Determine the [x, y] coordinate at the center of the cell enclosing the given text.  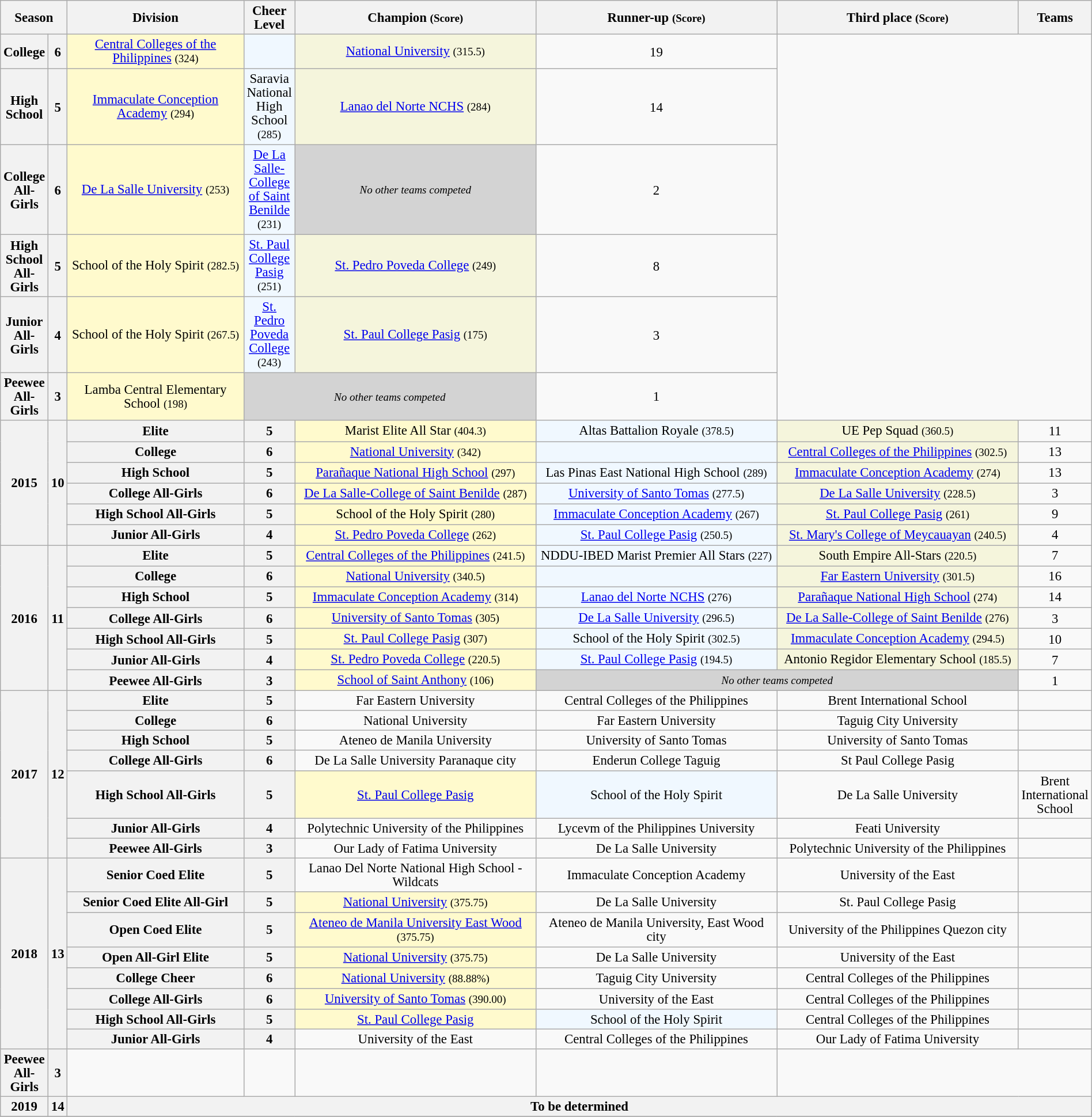
University of Santo Tomas (390.00) [415, 999]
Open All-Girl Elite [156, 958]
Lanao Del Norte National High School - Wildcats [415, 875]
National University (88.88%) [415, 978]
Immaculate Conception Academy (314) [415, 597]
Senior Coed Elite [156, 875]
2 [656, 190]
St. Paul College Pasig (194.5) [656, 660]
School of the Holy Spirit (282.5) [156, 266]
School of the Holy Spirit (302.5) [656, 639]
St. Paul College Pasig (307) [415, 639]
Central Colleges of the Philippines (324) [156, 52]
St. Pedro Poveda College (262) [415, 535]
School of the Holy Spirit (267.5) [156, 335]
Ateneo de Manila University East Wood (375.75) [415, 930]
St. Pedro Poveda College (220.5) [415, 660]
St. Paul College Pasig (175) [415, 335]
Enderun College Taguig [656, 761]
Open Coed Elite [156, 930]
Immaculate Conception Academy (294) [156, 107]
Season [34, 17]
Runner-up (Score) [656, 17]
2015 [24, 484]
Immaculate Conception Academy (267) [656, 514]
University of Santo Tomas (277.5) [656, 493]
Feati University [898, 828]
De La Salle University (296.5) [656, 618]
Ateneo de Manila University [415, 740]
University of the Philippines Quezon city [898, 930]
De La Salle-College of Saint Benilde (276) [898, 618]
Lanao del Norte NCHS (284) [415, 107]
School of the Holy Spirit (280) [415, 514]
Central Colleges of the Philippines (302.5) [898, 452]
Division [156, 17]
Ateneo de Manila University, East Wood city [656, 930]
Lamba Central Elementary School (198) [156, 397]
South Empire All-Stars (220.5) [898, 556]
School of Saint Anthony (106) [415, 681]
National University (315.5) [415, 52]
St Paul College Pasig [898, 761]
Immaculate Conception Academy (294.5) [898, 639]
De La Salle University (228.5) [898, 493]
Lanao del Norte NCHS (276) [656, 597]
Senior Coed Elite All-Girl [156, 902]
St. Paul College Pasig (250.5) [656, 535]
9 [1055, 514]
NDDU-IBED Marist Premier All Stars (227) [656, 556]
Marist Elite All Star (404.3) [415, 431]
National University (342) [415, 452]
St. Paul College Pasig (261) [898, 514]
Third place (Score) [898, 17]
Central Colleges of the Philippines (241.5) [415, 556]
Las Pinas East National High School (289) [656, 473]
Parañaque National High School (297) [415, 473]
Parañaque National High School (274) [898, 597]
De La Salle University (253) [156, 190]
12 [58, 774]
2018 [24, 953]
2019 [24, 1107]
Far Eastern University (301.5) [898, 576]
National University [415, 721]
16 [1055, 576]
St. Pedro Poveda College (243) [270, 335]
De La Salle-College of Saint Benilde (231) [270, 190]
Antonio Regidor Elementary School (185.5) [898, 660]
2017 [24, 774]
University of Santo Tomas (305) [415, 618]
CheerLevel [270, 17]
De La Salle-College of Saint Benilde (287) [415, 493]
UE Pep Squad (360.5) [898, 431]
Lycevm of the Philippines University [656, 828]
Immaculate Conception Academy [656, 875]
2016 [24, 618]
Altas Battalion Royale (378.5) [656, 431]
St. Pedro Poveda College (249) [415, 266]
8 [656, 266]
De La Salle University Paranaque city [415, 761]
Champion (Score) [415, 17]
College Cheer [156, 978]
19 [656, 52]
National University (340.5) [415, 576]
Immaculate Conception Academy (274) [898, 473]
Teams [1055, 17]
To be determined [579, 1107]
Saravia National High School (285) [270, 107]
St. Mary's College of Meycauayan (240.5) [898, 535]
St. Paul College Pasig (251) [270, 266]
